Capture the cell that displays the provided text and extract its (X, Y) central coordinate. 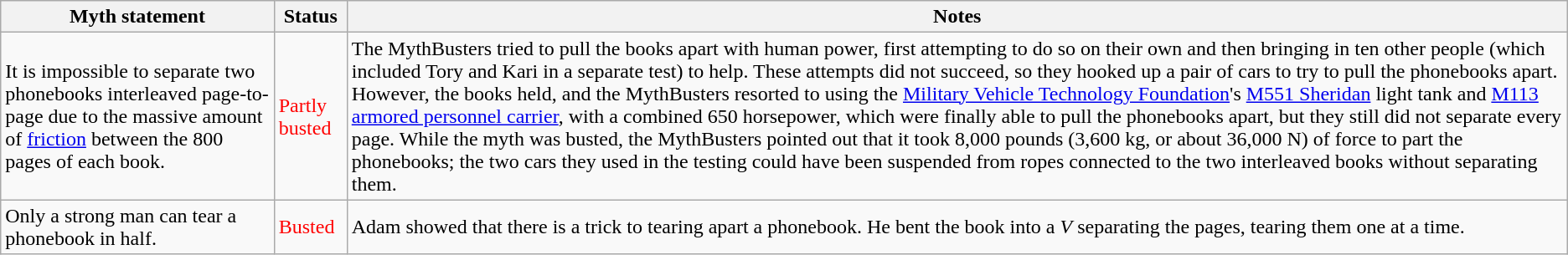
Status (310, 17)
Notes (957, 17)
Busted (310, 227)
Partly busted (310, 116)
Myth statement (137, 17)
Adam showed that there is a trick to tearing apart a phonebook. He bent the book into a V separating the pages, tearing them one at a time. (957, 227)
It is impossible to separate two phonebooks interleaved page-to-page due to the massive amount of friction between the 800 pages of each book. (137, 116)
Only a strong man can tear a phonebook in half. (137, 227)
